Return [x, y] of the center of cell containing provided text 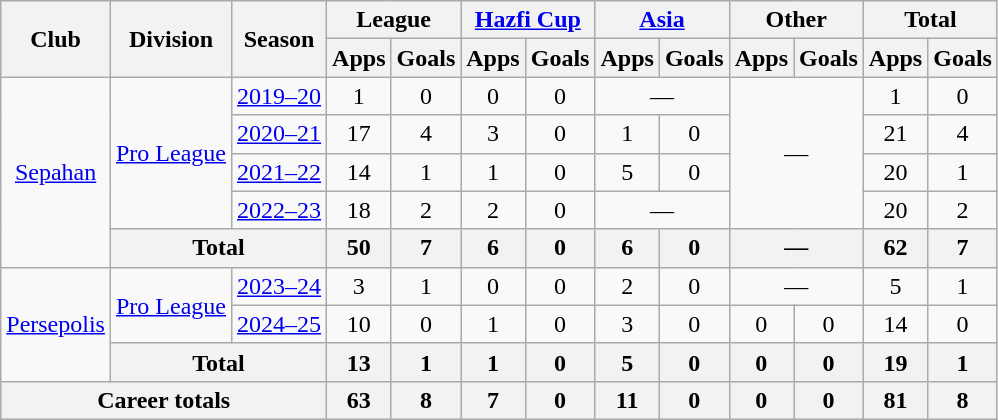
63 [359, 400]
Sepahan [56, 172]
18 [359, 210]
2021–22 [280, 172]
Hazfi Cup [528, 20]
Asia [662, 20]
62 [895, 248]
50 [359, 248]
2020–21 [280, 134]
Career totals [164, 400]
2024–25 [280, 324]
2023–24 [280, 286]
21 [895, 134]
13 [359, 362]
League [394, 20]
2022–23 [280, 210]
Other [796, 20]
Club [56, 39]
2019–20 [280, 96]
81 [895, 400]
Persepolis [56, 324]
10 [359, 324]
Season [280, 39]
19 [895, 362]
11 [627, 400]
Division [170, 39]
17 [359, 134]
